Determine the (x, y) coordinate at the center of the cell enclosing the given text.  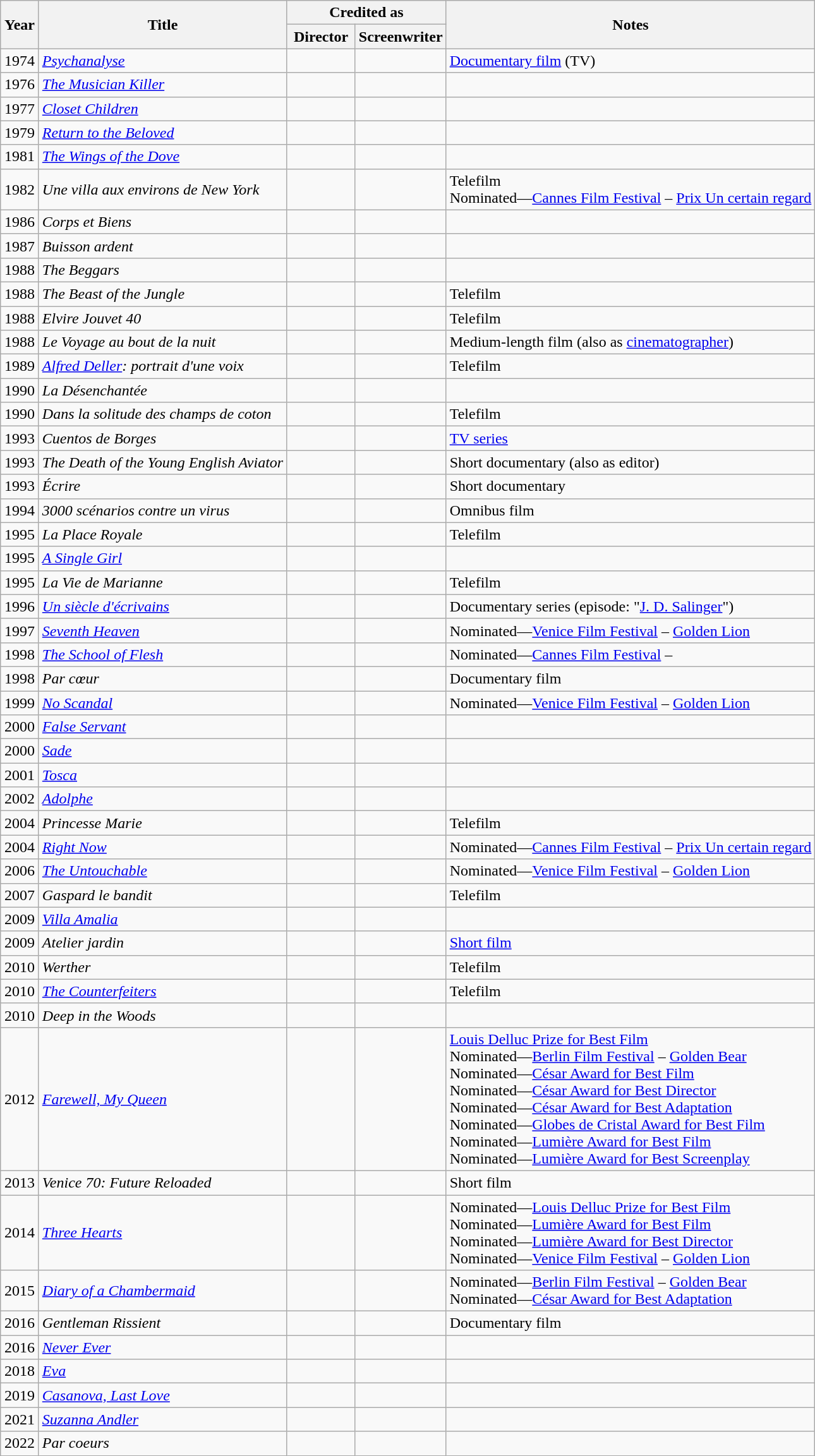
Three Hearts (162, 1233)
TV series (631, 438)
Par coeurs (162, 1443)
1986 (20, 222)
Deep in the Woods (162, 1015)
2015 (20, 1291)
Nominated—Cannes Film Festival – (631, 654)
Corps et Biens (162, 222)
2018 (20, 1371)
Nominated—Berlin Film Festival – Golden BearNominated—César Award for Best Adaptation (631, 1291)
Medium-length film (also as cinematographer) (631, 342)
Documentary film (TV) (631, 61)
2001 (20, 775)
Director (321, 37)
A Single Girl (162, 558)
2006 (20, 871)
No Scandal (162, 703)
Villa Amalia (162, 919)
Year (20, 25)
Notes (631, 25)
The School of Flesh (162, 654)
Gaspard le bandit (162, 895)
1999 (20, 703)
Right Now (162, 847)
2019 (20, 1395)
The Wings of the Dove (162, 157)
Diary of a Chambermaid (162, 1291)
2021 (20, 1419)
Short documentary (631, 486)
False Servant (162, 727)
1981 (20, 157)
Seventh Heaven (162, 630)
2013 (20, 1182)
The Musician Killer (162, 85)
Buisson ardent (162, 246)
Gentleman Rissient (162, 1323)
2022 (20, 1443)
The Death of the Young English Aviator (162, 462)
Un siècle d'écrivains (162, 606)
Atelier jardin (162, 943)
Title (162, 25)
Short documentary (also as editor) (631, 462)
1989 (20, 366)
Nominated—Cannes Film Festival – Prix Un certain regard (631, 847)
The Untouchable (162, 871)
Werther (162, 967)
Sade (162, 751)
Never Ever (162, 1347)
3000 scénarios contre un virus (162, 510)
Return to the Beloved (162, 133)
TelefilmNominated—Cannes Film Festival – Prix Un certain regard (631, 190)
Omnibus film (631, 510)
2002 (20, 799)
1979 (20, 133)
Une villa aux environs de New York (162, 190)
Suzanna Andler (162, 1419)
1977 (20, 109)
1994 (20, 510)
The Beast of the Jungle (162, 294)
Eva (162, 1371)
Alfred Deller: portrait d'une voix (162, 366)
Casanova, Last Love (162, 1395)
1974 (20, 61)
1997 (20, 630)
Tosca (162, 775)
Par cœur (162, 678)
Documentary series (episode: "J. D. Salinger") (631, 606)
1987 (20, 246)
The Counterfeiters (162, 991)
Le Voyage au bout de la nuit (162, 342)
Venice 70: Future Reloaded (162, 1182)
1982 (20, 190)
2012 (20, 1099)
Dans la solitude des champs de coton (162, 414)
La Désenchantée (162, 390)
La Vie de Marianne (162, 582)
Écrire (162, 486)
Adolphe (162, 799)
Cuentos de Borges (162, 438)
Elvire Jouvet 40 (162, 318)
2007 (20, 895)
Psychanalyse (162, 61)
Princesse Marie (162, 823)
La Place Royale (162, 534)
Closet Children (162, 109)
Screenwriter (401, 37)
1976 (20, 85)
1996 (20, 606)
2014 (20, 1233)
Farewell, My Queen (162, 1099)
The Beggars (162, 270)
Credited as (366, 13)
